Find where the given text appears and provide that cell's center as (x, y) coordinate. 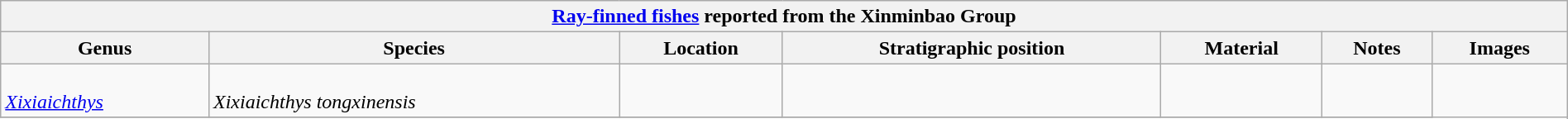
Ray-finned fishes reported from the Xinminbao Group (784, 17)
Material (1242, 48)
Images (1499, 48)
Xixiaichthys tongxinensis (414, 91)
Genus (105, 48)
Location (701, 48)
Stratigraphic position (972, 48)
Xixiaichthys (105, 91)
Species (414, 48)
Notes (1378, 48)
